Scan for the cell matching the given text and deliver its [X, Y] coordinate at center. 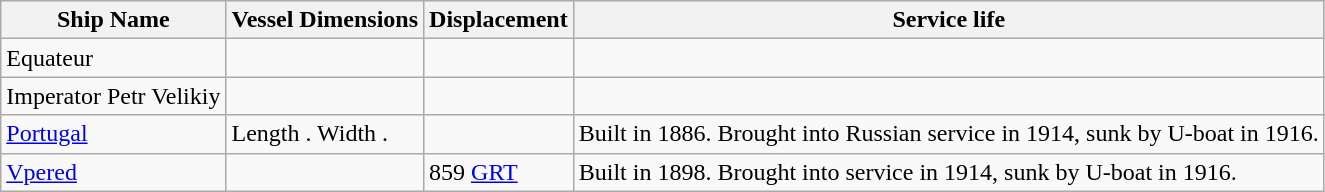
859 GRT [499, 172]
Length . Width . [325, 134]
Ship Name [114, 20]
Built in 1898. Brought into service in 1914, sunk by U-boat in 1916. [948, 172]
Equateur [114, 58]
Portugal [114, 134]
Built in 1886. Brought into Russian service in 1914, sunk by U-boat in 1916. [948, 134]
Service life [948, 20]
Vpered [114, 172]
Displacement [499, 20]
Vessel Dimensions [325, 20]
Imperator Petr Velikiy [114, 96]
